Find where the given text appears and provide that cell's center as [X, Y] coordinate. 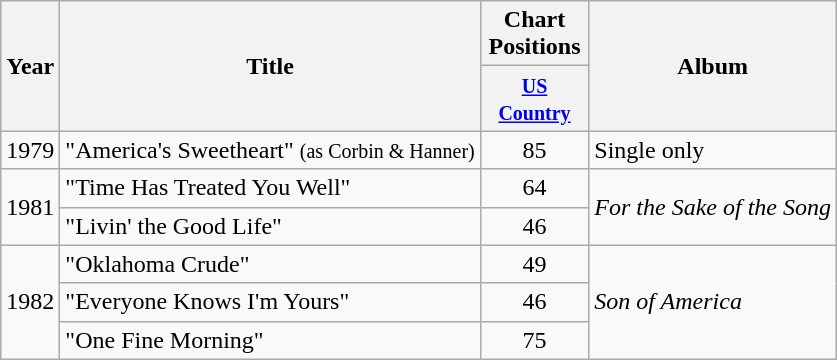
Album [713, 66]
"Livin' the Good Life" [270, 226]
Chart Positions [534, 34]
1982 [30, 302]
Year [30, 66]
"America's Sweetheart" (as Corbin & Hanner) [270, 150]
75 [534, 340]
US Country [534, 98]
Title [270, 66]
Single only [713, 150]
49 [534, 264]
For the Sake of the Song [713, 207]
1979 [30, 150]
"Oklahoma Crude" [270, 264]
"One Fine Morning" [270, 340]
1981 [30, 207]
64 [534, 188]
85 [534, 150]
"Everyone Knows I'm Yours" [270, 302]
Son of America [713, 302]
"Time Has Treated You Well" [270, 188]
